Scan for the cell matching the given text and deliver its [x, y] coordinate at center. 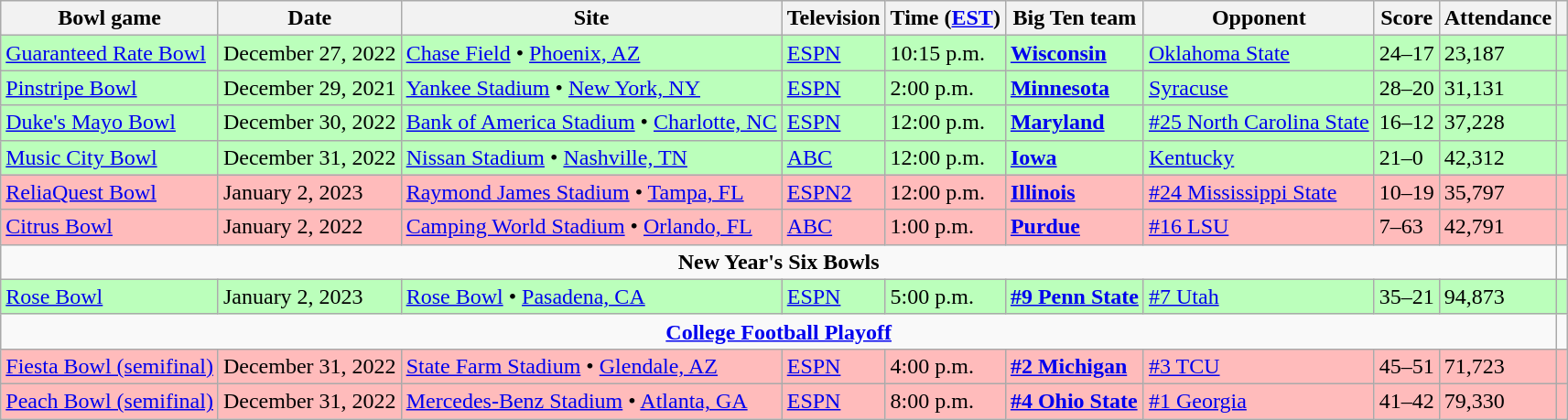
41–42 [1406, 401]
Television [833, 18]
24–17 [1406, 53]
23,187 [1498, 53]
December 29, 2021 [309, 88]
37,228 [1498, 123]
Yankee Stadium • New York, NY [591, 88]
2:00 p.m. [945, 88]
New Year's Six Bowls [779, 262]
35,797 [1498, 192]
Iowa [1075, 157]
Illinois [1075, 192]
31,131 [1498, 88]
16–12 [1406, 123]
January 2, 2022 [309, 227]
Purdue [1075, 227]
Rose Bowl [110, 296]
Raymond James Stadium • Tampa, FL [591, 192]
Nissan Stadium • Nashville, TN [591, 157]
Chase Field • Phoenix, AZ [591, 53]
ESPN2 [833, 192]
College Football Playoff [779, 331]
28–20 [1406, 88]
21–0 [1406, 157]
Big Ten team [1075, 18]
Guaranteed Rate Bowl [110, 53]
45–51 [1406, 366]
December 27, 2022 [309, 53]
#25 North Carolina State [1259, 123]
Attendance [1498, 18]
ReliaQuest Bowl [110, 192]
Wisconsin [1075, 53]
94,873 [1498, 296]
Maryland [1075, 123]
#16 LSU [1259, 227]
10–19 [1406, 192]
Score [1406, 18]
State Farm Stadium • Glendale, AZ [591, 366]
Syracuse [1259, 88]
Kentucky [1259, 157]
Camping World Stadium • Orlando, FL [591, 227]
Citrus Bowl [110, 227]
Bank of America Stadium • Charlotte, NC [591, 123]
December 30, 2022 [309, 123]
#1 Georgia [1259, 401]
Time (EST) [945, 18]
Music City Bowl [110, 157]
7–63 [1406, 227]
5:00 p.m. [945, 296]
Peach Bowl (semifinal) [110, 401]
Duke's Mayo Bowl [110, 123]
#24 Mississippi State [1259, 192]
8:00 p.m. [945, 401]
71,723 [1498, 366]
Mercedes-Benz Stadium • Atlanta, GA [591, 401]
Pinstripe Bowl [110, 88]
42,791 [1498, 227]
Date [309, 18]
42,312 [1498, 157]
10:15 p.m. [945, 53]
#3 TCU [1259, 366]
#7 Utah [1259, 296]
Site [591, 18]
Opponent [1259, 18]
#4 Ohio State [1075, 401]
Rose Bowl • Pasadena, CA [591, 296]
35–21 [1406, 296]
Bowl game [110, 18]
79,330 [1498, 401]
Oklahoma State [1259, 53]
#9 Penn State [1075, 296]
1:00 p.m. [945, 227]
Fiesta Bowl (semifinal) [110, 366]
#2 Michigan [1075, 366]
Minnesota [1075, 88]
4:00 p.m. [945, 366]
